Return (X, Y) of the center of cell containing provided text 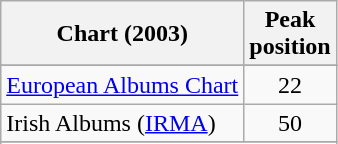
Peakposition (290, 34)
Irish Albums (IRMA) (122, 123)
22 (290, 85)
European Albums Chart (122, 85)
Chart (2003) (122, 34)
50 (290, 123)
